Find where the given text appears and provide that cell's center as (X, Y) coordinate. 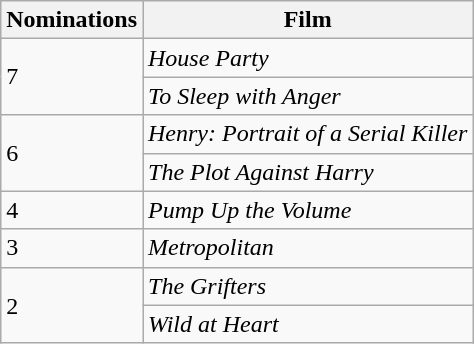
Film (307, 20)
The Plot Against Harry (307, 172)
To Sleep with Anger (307, 96)
2 (72, 305)
6 (72, 153)
Wild at Heart (307, 324)
The Grifters (307, 286)
Nominations (72, 20)
House Party (307, 58)
Henry: Portrait of a Serial Killer (307, 134)
Pump Up the Volume (307, 210)
Metropolitan (307, 248)
4 (72, 210)
7 (72, 77)
3 (72, 248)
